From the cell containing the given text, extract its center point as (X, Y) coordinate. 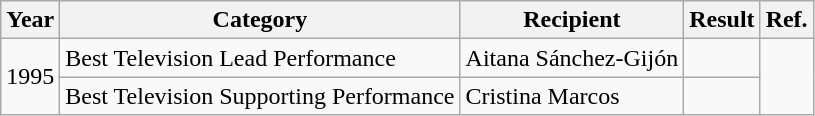
Category (260, 20)
Aitana Sánchez-Gijón (572, 58)
Result (722, 20)
1995 (30, 77)
Best Television Lead Performance (260, 58)
Best Television Supporting Performance (260, 96)
Cristina Marcos (572, 96)
Year (30, 20)
Recipient (572, 20)
Ref. (786, 20)
